Provide the [X, Y] coordinate of the cell's center where the given text is located.  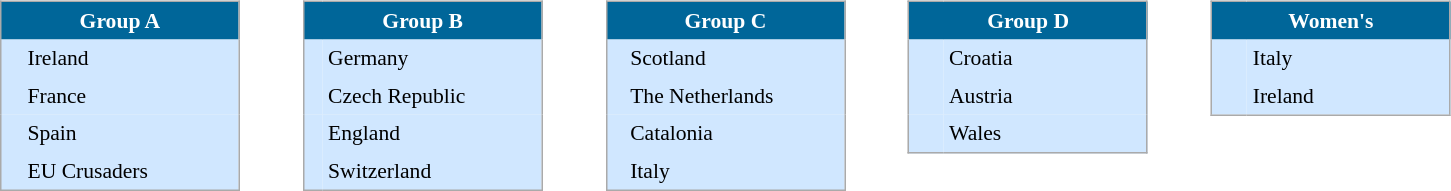
Croatia [1045, 59]
Wales [1045, 133]
Group D [1028, 20]
EU Crusaders [130, 171]
Group B [422, 20]
The Netherlands [734, 96]
England [432, 133]
Czech Republic [432, 96]
Scotland [734, 59]
Group C [725, 20]
France [130, 96]
Spain [130, 133]
Catalonia [734, 133]
Switzerland [432, 171]
Germany [432, 59]
Group A [120, 20]
Women's [1331, 20]
Austria [1045, 96]
